Determine the [x, y] coordinate at the center of the cell enclosing the given text.  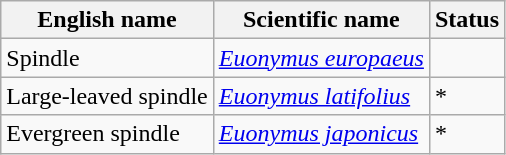
Scientific name [321, 20]
Spindle [108, 58]
Evergreen spindle [108, 134]
Euonymus latifolius [321, 96]
Euonymus europaeus [321, 58]
English name [108, 20]
Euonymus japonicus [321, 134]
Large-leaved spindle [108, 96]
Status [466, 20]
